Output the (X, Y) coordinate of the center of the cell containing the given text.  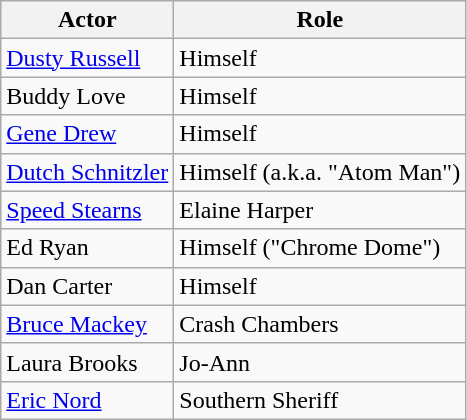
Actor (88, 20)
Speed Stearns (88, 210)
Dutch Schnitzler (88, 172)
Jo-Ann (320, 362)
Southern Sheriff (320, 400)
Laura Brooks (88, 362)
Dan Carter (88, 286)
Elaine Harper (320, 210)
Dusty Russell (88, 58)
Eric Nord (88, 400)
Ed Ryan (88, 248)
Bruce Mackey (88, 324)
Gene Drew (88, 134)
Buddy Love (88, 96)
Role (320, 20)
Crash Chambers (320, 324)
Himself ("Chrome Dome") (320, 248)
Himself (a.k.a. "Atom Man") (320, 172)
